Output the (x, y) coordinate of the center of the cell containing the given text.  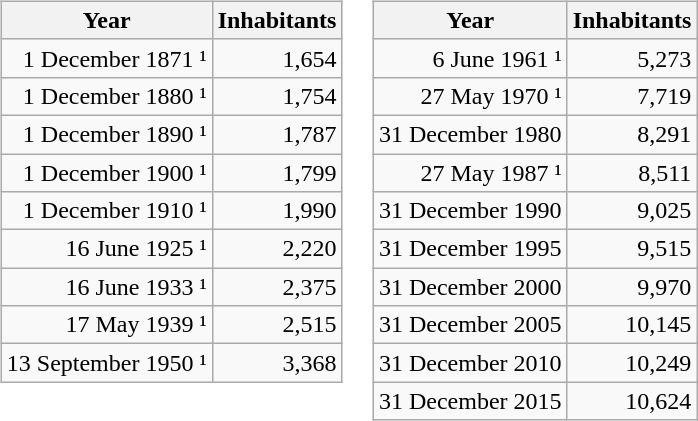
1 December 1880 ¹ (106, 96)
2,220 (277, 249)
17 May 1939 ¹ (106, 325)
1 December 1910 ¹ (106, 211)
2,375 (277, 287)
9,025 (632, 211)
10,249 (632, 363)
31 December 1995 (470, 249)
31 December 1990 (470, 211)
1,654 (277, 58)
1 December 1900 ¹ (106, 173)
10,624 (632, 401)
9,970 (632, 287)
31 December 2000 (470, 287)
16 June 1925 ¹ (106, 249)
5,273 (632, 58)
6 June 1961 ¹ (470, 58)
9,515 (632, 249)
10,145 (632, 325)
8,511 (632, 173)
1,787 (277, 134)
2,515 (277, 325)
27 May 1970 ¹ (470, 96)
31 December 2015 (470, 401)
1,799 (277, 173)
8,291 (632, 134)
27 May 1987 ¹ (470, 173)
16 June 1933 ¹ (106, 287)
31 December 2010 (470, 363)
1,754 (277, 96)
13 September 1950 ¹ (106, 363)
1,990 (277, 211)
1 December 1890 ¹ (106, 134)
7,719 (632, 96)
31 December 2005 (470, 325)
3,368 (277, 363)
1 December 1871 ¹ (106, 58)
31 December 1980 (470, 134)
